Provide the [X, Y] coordinate of the cell's center where the given text is located.  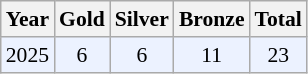
23 [278, 55]
Total [278, 19]
Bronze [212, 19]
Gold [82, 19]
Year [28, 19]
Silver [142, 19]
11 [212, 55]
2025 [28, 55]
